Output the (X, Y) coordinate of the center of the cell containing the given text.  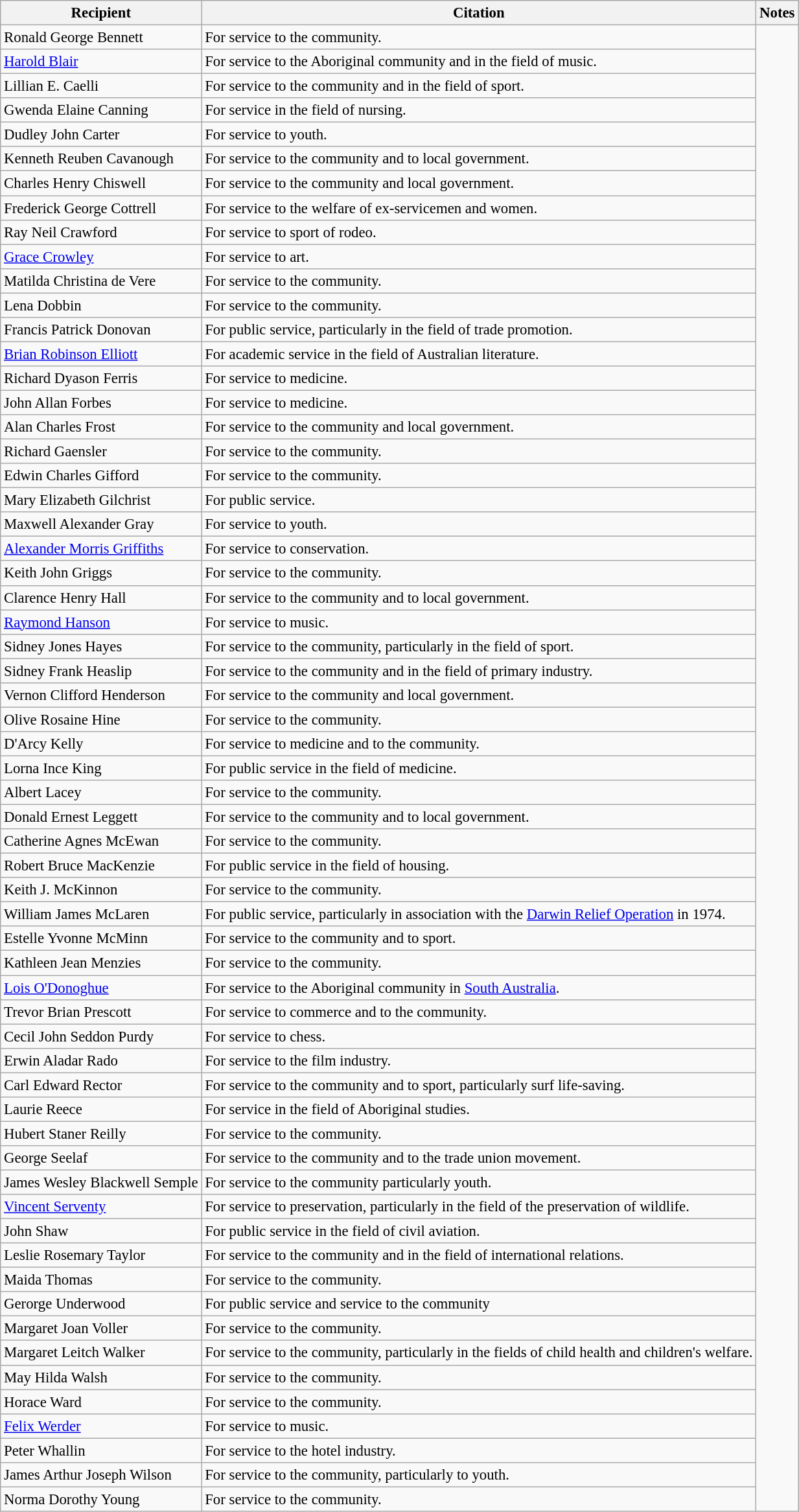
For public service, particularly in the field of trade promotion. (479, 330)
Olive Rosaine Hine (101, 719)
Felix Werder (101, 1426)
George Seelaf (101, 1158)
May Hilda Walsh (101, 1377)
Maxwell Alexander Gray (101, 524)
Keith John Griggs (101, 574)
Margaret Joan Voller (101, 1329)
For service to the community and in the field of international relations. (479, 1255)
Leslie Rosemary Taylor (101, 1255)
Horace Ward (101, 1402)
Sidney Jones Hayes (101, 646)
For service to medicine and to the community. (479, 744)
William James McLaren (101, 914)
Vincent Serventy (101, 1207)
Lena Dobbin (101, 305)
Lorna Ince King (101, 768)
Sidney Frank Heaslip (101, 671)
For service to the Aboriginal community and in the field of music. (479, 62)
For service to the community, particularly to youth. (479, 1475)
For service to the community, particularly in the field of sport. (479, 646)
For service to the community and to sport. (479, 939)
Donald Ernest Leggett (101, 817)
Catherine Agnes McEwan (101, 841)
D'Arcy Kelly (101, 744)
Keith J. McKinnon (101, 890)
Richard Dyason Ferris (101, 378)
For service to the hotel industry. (479, 1450)
For service to the community, particularly in the fields of child health and children's welfare. (479, 1353)
Grace Crowley (101, 257)
For service to the community and to the trade union movement. (479, 1158)
For service to chess. (479, 1036)
Francis Patrick Donovan (101, 330)
For service in the field of nursing. (479, 110)
For service to art. (479, 257)
For academic service in the field of Australian literature. (479, 354)
For public service in the field of civil aviation. (479, 1231)
Brian Robinson Elliott (101, 354)
Cecil John Seddon Purdy (101, 1036)
For service to commerce and to the community. (479, 1012)
Peter Whallin (101, 1450)
Recipient (101, 13)
Erwin Aladar Rado (101, 1060)
Dudley John Carter (101, 135)
For service to conservation. (479, 549)
For service to the welfare of ex-servicemen and women. (479, 208)
Estelle Yvonne McMinn (101, 939)
Gerorge Underwood (101, 1304)
For public service in the field of housing. (479, 866)
Ray Neil Crawford (101, 232)
Mary Elizabeth Gilchrist (101, 500)
Kathleen Jean Menzies (101, 963)
Notes (778, 13)
For public service and service to the community (479, 1304)
Clarence Henry Hall (101, 598)
Alan Charles Frost (101, 427)
For public service. (479, 500)
Lois O'Donoghue (101, 988)
Frederick George Cottrell (101, 208)
Richard Gaensler (101, 452)
Edwin Charles Gifford (101, 476)
Margaret Leitch Walker (101, 1353)
For service to the community and in the field of primary industry. (479, 671)
Ronald George Bennett (101, 38)
Kenneth Reuben Cavanough (101, 159)
Raymond Hanson (101, 622)
For service to sport of rodeo. (479, 232)
John Shaw (101, 1231)
Lillian E. Caelli (101, 86)
For public service in the field of medicine. (479, 768)
Alexander Morris Griffiths (101, 549)
Vernon Clifford Henderson (101, 695)
James Wesley Blackwell Semple (101, 1182)
Robert Bruce MacKenzie (101, 866)
Laurie Reece (101, 1110)
James Arthur Joseph Wilson (101, 1475)
For service to the community and in the field of sport. (479, 86)
For service to the community and to sport, particularly surf life-saving. (479, 1085)
Charles Henry Chiswell (101, 183)
Citation (479, 13)
For public service, particularly in association with the Darwin Relief Operation in 1974. (479, 914)
John Allan Forbes (101, 402)
For service to the Aboriginal community in South Australia. (479, 988)
Norma Dorothy Young (101, 1499)
Harold Blair (101, 62)
Maida Thomas (101, 1280)
Albert Lacey (101, 793)
Trevor Brian Prescott (101, 1012)
For service to the community particularly youth. (479, 1182)
Gwenda Elaine Canning (101, 110)
Matilda Christina de Vere (101, 281)
For service to the film industry. (479, 1060)
Carl Edward Rector (101, 1085)
For service to preservation, particularly in the field of the preservation of wildlife. (479, 1207)
Hubert Staner Reilly (101, 1134)
For service in the field of Aboriginal studies. (479, 1110)
